Capture the cell that displays the provided text and extract its (x, y) central coordinate. 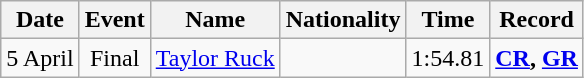
CR, GR (537, 58)
Time (448, 20)
5 April (40, 58)
Nationality (343, 20)
Event (114, 20)
Date (40, 20)
Final (114, 58)
Record (537, 20)
Name (215, 20)
Taylor Ruck (215, 58)
1:54.81 (448, 58)
